Return [X, Y] of the center of cell containing provided text 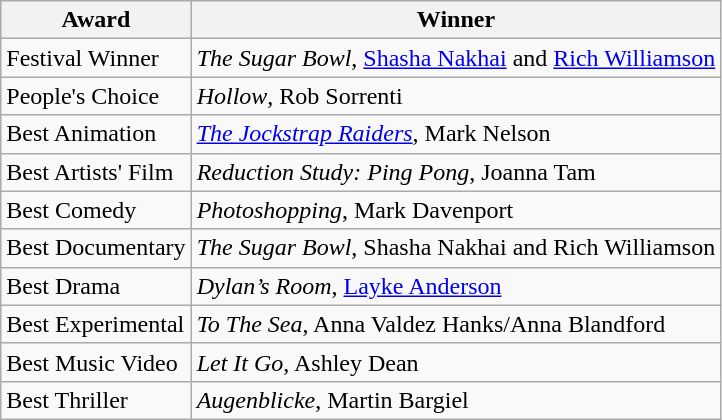
Best Comedy [96, 210]
Best Documentary [96, 248]
Award [96, 20]
To The Sea, Anna Valdez Hanks/Anna Blandford [456, 324]
Dylan’s Room, Layke Anderson [456, 286]
Hollow, Rob Sorrenti [456, 96]
Festival Winner [96, 58]
Best Music Video [96, 362]
Best Experimental [96, 324]
Photoshopping, Mark Davenport [456, 210]
Reduction Study: Ping Pong, Joanna Tam [456, 172]
Augenblicke, Martin Bargiel [456, 400]
Winner [456, 20]
Best Thriller [96, 400]
Best Drama [96, 286]
The Jockstrap Raiders, Mark Nelson [456, 134]
Best Artists' Film [96, 172]
Let It Go, Ashley Dean [456, 362]
People's Choice [96, 96]
Best Animation [96, 134]
